Provide the (X, Y) coordinate of the cell's center where the given text is located.  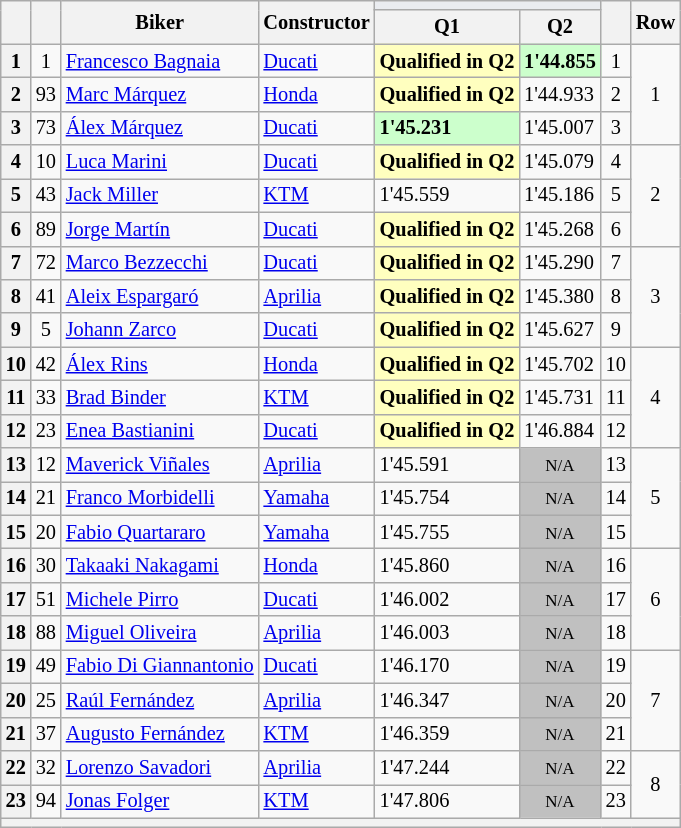
Francesco Bagnaia (160, 61)
1'45.591 (447, 465)
Álex Rins (160, 364)
1'45.007 (560, 128)
Biker (160, 22)
Franco Morbidelli (160, 498)
Augusto Fernández (160, 734)
42 (46, 364)
1'45.755 (447, 532)
Lorenzo Savadori (160, 767)
1'45.702 (560, 364)
41 (46, 296)
Marco Bezzecchi (160, 263)
73 (46, 128)
94 (46, 801)
Marc Márquez (160, 94)
1'45.186 (560, 195)
Michele Pirro (160, 599)
1'45.754 (447, 498)
Constructor (317, 22)
1'45.231 (447, 128)
1'46.347 (447, 700)
1'45.268 (560, 229)
93 (46, 94)
43 (46, 195)
Álex Márquez (160, 128)
Enea Bastianini (160, 431)
Jack Miller (160, 195)
Q1 (447, 27)
51 (46, 599)
Raúl Fernández (160, 700)
1'45.380 (560, 296)
1'45.731 (560, 397)
Miguel Oliveira (160, 633)
88 (46, 633)
72 (46, 263)
1'46.003 (447, 633)
1'46.359 (447, 734)
Jorge Martín (160, 229)
1'45.627 (560, 330)
1'46.002 (447, 599)
33 (46, 397)
1'47.244 (447, 767)
1'47.806 (447, 801)
Row (656, 22)
1'44.933 (560, 94)
1'44.855 (560, 61)
89 (46, 229)
1'46.884 (560, 431)
25 (46, 700)
Jonas Folger (160, 801)
49 (46, 666)
1'46.170 (447, 666)
Johann Zarco (160, 330)
1'45.079 (560, 162)
1'45.860 (447, 565)
Takaaki Nakagami (160, 565)
Brad Binder (160, 397)
Aleix Espargaró (160, 296)
Maverick Viñales (160, 465)
Fabio Di Giannantonio (160, 666)
1'45.290 (560, 263)
30 (46, 565)
Fabio Quartararo (160, 532)
Luca Marini (160, 162)
37 (46, 734)
Q2 (560, 27)
1'45.559 (447, 195)
32 (46, 767)
